From the cell containing the given text, extract its center point as [x, y] coordinate. 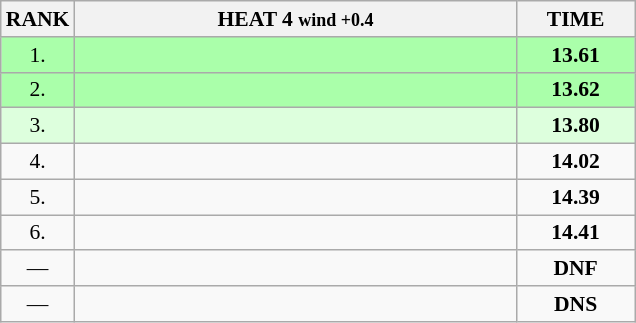
RANK [38, 19]
6. [38, 233]
HEAT 4 wind +0.4 [295, 19]
13.62 [576, 90]
DNS [576, 304]
2. [38, 90]
14.41 [576, 233]
3. [38, 126]
1. [38, 55]
TIME [576, 19]
13.80 [576, 126]
14.02 [576, 162]
5. [38, 197]
4. [38, 162]
13.61 [576, 55]
14.39 [576, 197]
DNF [576, 269]
